Locate the cell with the specified text and output its [X, Y] center coordinate. 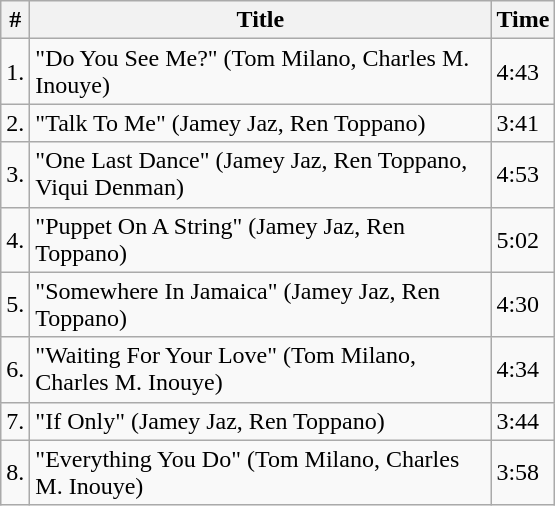
"Puppet On A String" (Jamey Jaz, Ren Toppano) [260, 240]
"If Only" (Jamey Jaz, Ren Toppano) [260, 421]
5. [16, 304]
3. [16, 174]
2. [16, 123]
6. [16, 370]
Time [523, 20]
Title [260, 20]
1. [16, 72]
4:43 [523, 72]
"Everything You Do" (Tom Milano, Charles M. Inouye) [260, 472]
"One Last Dance" (Jamey Jaz, Ren Toppano, Viqui Denman) [260, 174]
3:44 [523, 421]
5:02 [523, 240]
3:58 [523, 472]
4:53 [523, 174]
"Somewhere In Jamaica" (Jamey Jaz, Ren Toppano) [260, 304]
# [16, 20]
8. [16, 472]
"Talk To Me" (Jamey Jaz, Ren Toppano) [260, 123]
4:30 [523, 304]
"Waiting For Your Love" (Tom Milano, Charles M. Inouye) [260, 370]
4:34 [523, 370]
"Do You See Me?" (Tom Milano, Charles M. Inouye) [260, 72]
4. [16, 240]
3:41 [523, 123]
7. [16, 421]
